Return the [X, Y] coordinate for the center point of the cell that contains the specified text.  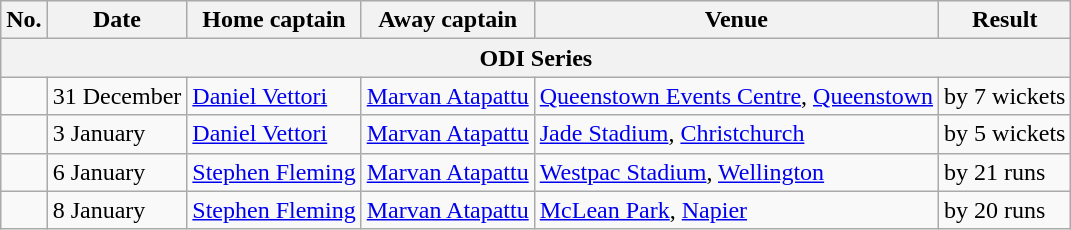
8 January [117, 210]
Venue [736, 20]
Jade Stadium, Christchurch [736, 134]
by 7 wickets [1005, 96]
Date [117, 20]
by 20 runs [1005, 210]
Result [1005, 20]
ODI Series [536, 58]
McLean Park, Napier [736, 210]
Home captain [274, 20]
Queenstown Events Centre, Queenstown [736, 96]
3 January [117, 134]
by 21 runs [1005, 172]
No. [24, 20]
31 December [117, 96]
6 January [117, 172]
Away captain [448, 20]
by 5 wickets [1005, 134]
Westpac Stadium, Wellington [736, 172]
